Determine the (X, Y) coordinate at the center of the cell enclosing the given text.  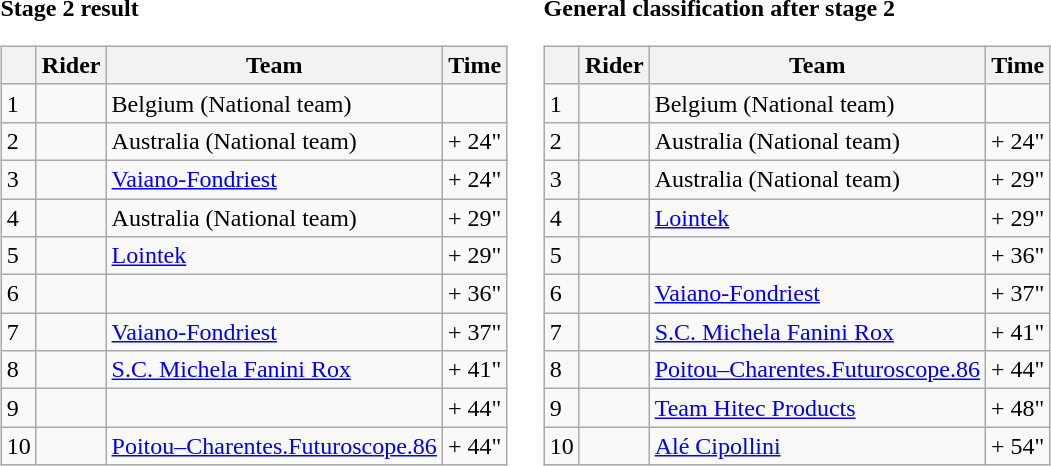
+ 48" (1017, 408)
+ 54" (1017, 446)
Team Hitec Products (817, 408)
Alé Cipollini (817, 446)
